Capture the cell that displays the provided text and extract its [X, Y] central coordinate. 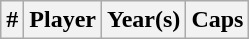
Caps [218, 20]
Year(s) [144, 20]
# [12, 20]
Player [63, 20]
